Detect which cell encompasses the target text, then output its [X, Y] center coordinate. 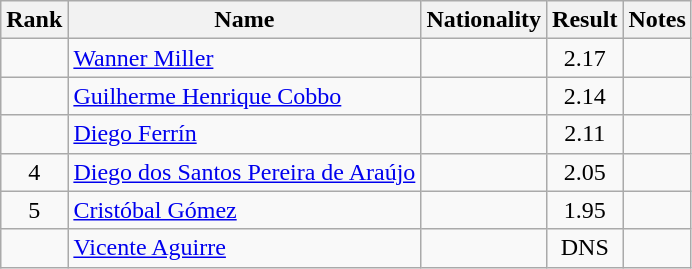
Name [244, 20]
Notes [657, 20]
2.11 [585, 134]
2.14 [585, 96]
Nationality [484, 20]
Diego Ferrín [244, 134]
4 [34, 172]
Result [585, 20]
Vicente Aguirre [244, 248]
Wanner Miller [244, 58]
5 [34, 210]
Cristóbal Gómez [244, 210]
Rank [34, 20]
Diego dos Santos Pereira de Araújo [244, 172]
DNS [585, 248]
2.17 [585, 58]
2.05 [585, 172]
Guilherme Henrique Cobbo [244, 96]
1.95 [585, 210]
